Determine the (x, y) coordinate at the center of the cell enclosing the given text.  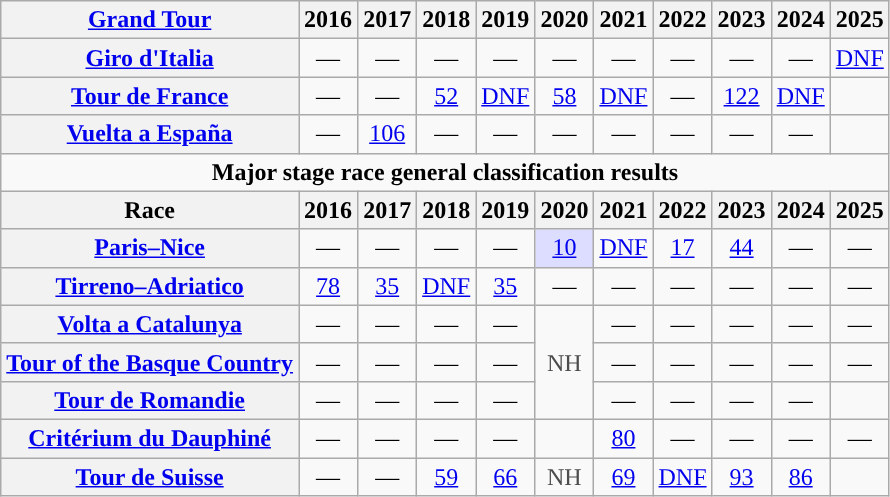
66 (506, 477)
58 (564, 96)
78 (328, 286)
Major stage race general classification results (446, 172)
Vuelta a España (150, 134)
44 (742, 248)
Tour de France (150, 96)
52 (446, 96)
106 (388, 134)
Race (150, 210)
17 (682, 248)
93 (742, 477)
59 (446, 477)
122 (742, 96)
Critérium du Dauphiné (150, 438)
Grand Tour (150, 20)
Tour of the Basque Country (150, 362)
86 (800, 477)
10 (564, 248)
Giro d'Italia (150, 58)
80 (624, 438)
Tour de Romandie (150, 400)
Volta a Catalunya (150, 324)
69 (624, 477)
Tirreno–Adriatico (150, 286)
Paris–Nice (150, 248)
Tour de Suisse (150, 477)
